Detect which cell encompasses the target text, then output its (x, y) center coordinate. 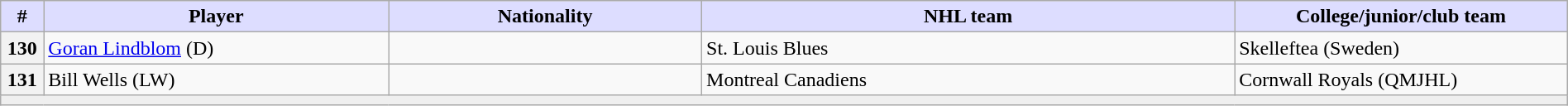
# (22, 17)
NHL team (968, 17)
Montreal Canadiens (968, 79)
College/junior/club team (1401, 17)
St. Louis Blues (968, 48)
131 (22, 79)
Bill Wells (LW) (217, 79)
Skelleftea (Sweden) (1401, 48)
130 (22, 48)
Cornwall Royals (QMJHL) (1401, 79)
Player (217, 17)
Nationality (546, 17)
Goran Lindblom (D) (217, 48)
